Return the (x, y) coordinate for the center point of the cell that contains the specified text.  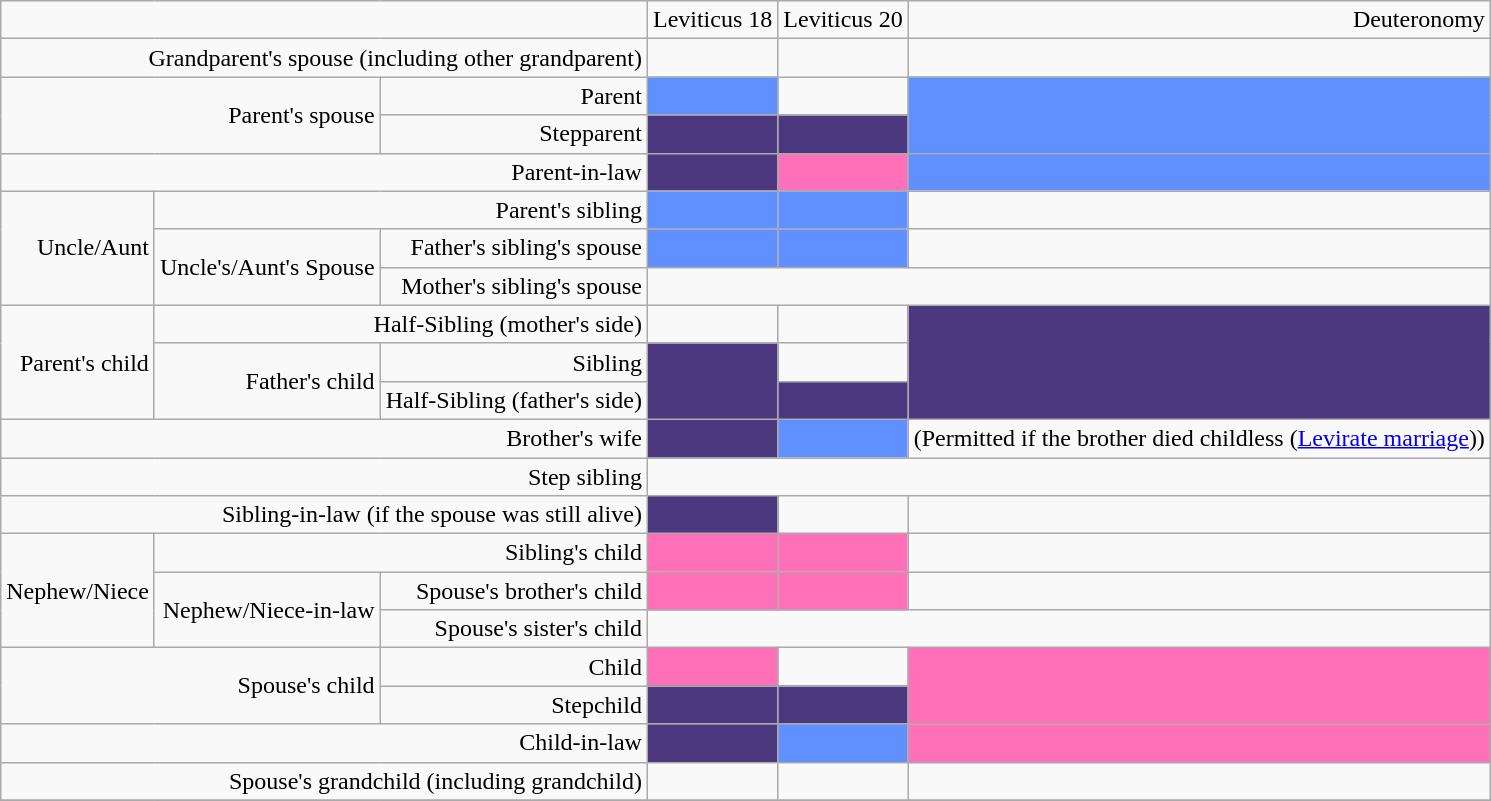
Parent's child (78, 362)
Nephew/Niece-in-law (267, 610)
Spouse's child (190, 686)
Stepchild (514, 705)
Spouse's sister's child (514, 629)
Mother's sibling's spouse (514, 286)
Child (514, 667)
Father's sibling's spouse (514, 248)
Spouse's brother's child (514, 591)
Sibling's child (400, 553)
Leviticus 20 (843, 20)
Grandparent's spouse (including other grandparent) (324, 58)
Deuteronomy (1199, 20)
Spouse's grandchild (including grandchild) (324, 781)
Half-Sibling (mother's side) (400, 324)
Sibling-in-law (if the spouse was still alive) (324, 515)
Uncle's/Aunt's Spouse (267, 267)
Parent's spouse (190, 115)
(Permitted if the brother died childless (Levirate marriage)) (1199, 438)
Stepparent (514, 134)
Father's child (267, 381)
Step sibling (324, 477)
Child-in-law (324, 743)
Leviticus 18 (712, 20)
Sibling (514, 362)
Parent-in-law (324, 172)
Half-Sibling (father's side) (514, 400)
Parent (514, 96)
Brother's wife (324, 438)
Uncle/Aunt (78, 248)
Parent's sibling (400, 210)
Nephew/Niece (78, 591)
